For the text-containing cell, return its midpoint in [x, y] coordinate format. 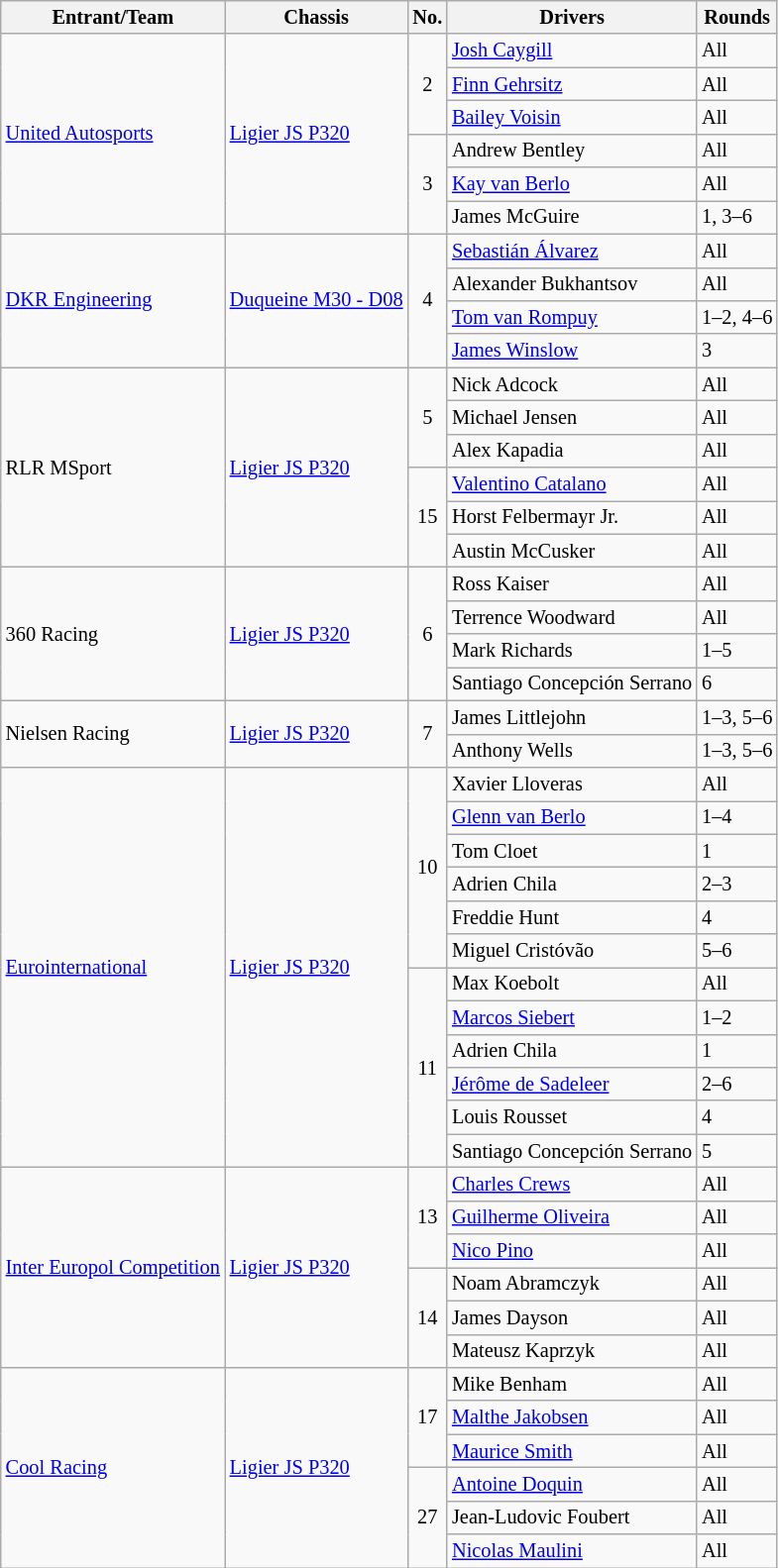
Horst Felbermayr Jr. [572, 517]
James Winslow [572, 351]
1–2 [737, 1017]
James McGuire [572, 217]
Ross Kaiser [572, 583]
Chassis [317, 17]
1–2, 4–6 [737, 317]
360 Racing [113, 634]
Maurice Smith [572, 1451]
Louis Rousset [572, 1117]
Drivers [572, 17]
Bailey Voisin [572, 117]
Guilherme Oliveira [572, 1217]
7 [427, 733]
Nico Pino [572, 1251]
Kay van Berlo [572, 184]
James Dayson [572, 1317]
Mark Richards [572, 651]
Josh Caygill [572, 51]
Jérôme de Sadeleer [572, 1084]
Anthony Wells [572, 751]
Nick Adcock [572, 384]
Glenn van Berlo [572, 817]
RLR MSport [113, 468]
Andrew Bentley [572, 151]
Michael Jensen [572, 417]
Sebastián Álvarez [572, 251]
Noam Abramczyk [572, 1284]
Alexander Bukhantsov [572, 284]
Terrence Woodward [572, 617]
15 [427, 517]
2–3 [737, 884]
Charles Crews [572, 1184]
No. [427, 17]
13 [427, 1216]
United Autosports [113, 134]
2 [427, 83]
Nielsen Racing [113, 733]
Marcos Siebert [572, 1017]
Tom Cloet [572, 851]
14 [427, 1317]
Rounds [737, 17]
Max Koebolt [572, 984]
Duqueine M30 - D08 [317, 301]
1, 3–6 [737, 217]
Inter Europol Competition [113, 1267]
Valentino Catalano [572, 484]
Tom van Rompuy [572, 317]
11 [427, 1067]
Mike Benham [572, 1384]
Nicolas Maulini [572, 1551]
1–4 [737, 817]
Entrant/Team [113, 17]
Xavier Lloveras [572, 784]
DKR Engineering [113, 301]
Antoine Doquin [572, 1484]
2–6 [737, 1084]
Miguel Cristóvão [572, 951]
Jean-Ludovic Foubert [572, 1517]
Austin McCusker [572, 551]
5–6 [737, 951]
Finn Gehrsitz [572, 84]
10 [427, 867]
Alex Kapadia [572, 451]
James Littlejohn [572, 717]
Malthe Jakobsen [572, 1417]
1–5 [737, 651]
Freddie Hunt [572, 917]
17 [427, 1416]
Cool Racing [113, 1467]
27 [427, 1517]
Mateusz Kaprzyk [572, 1351]
Eurointernational [113, 967]
